Determine the (x, y) coordinate at the center of the cell enclosing the given text.  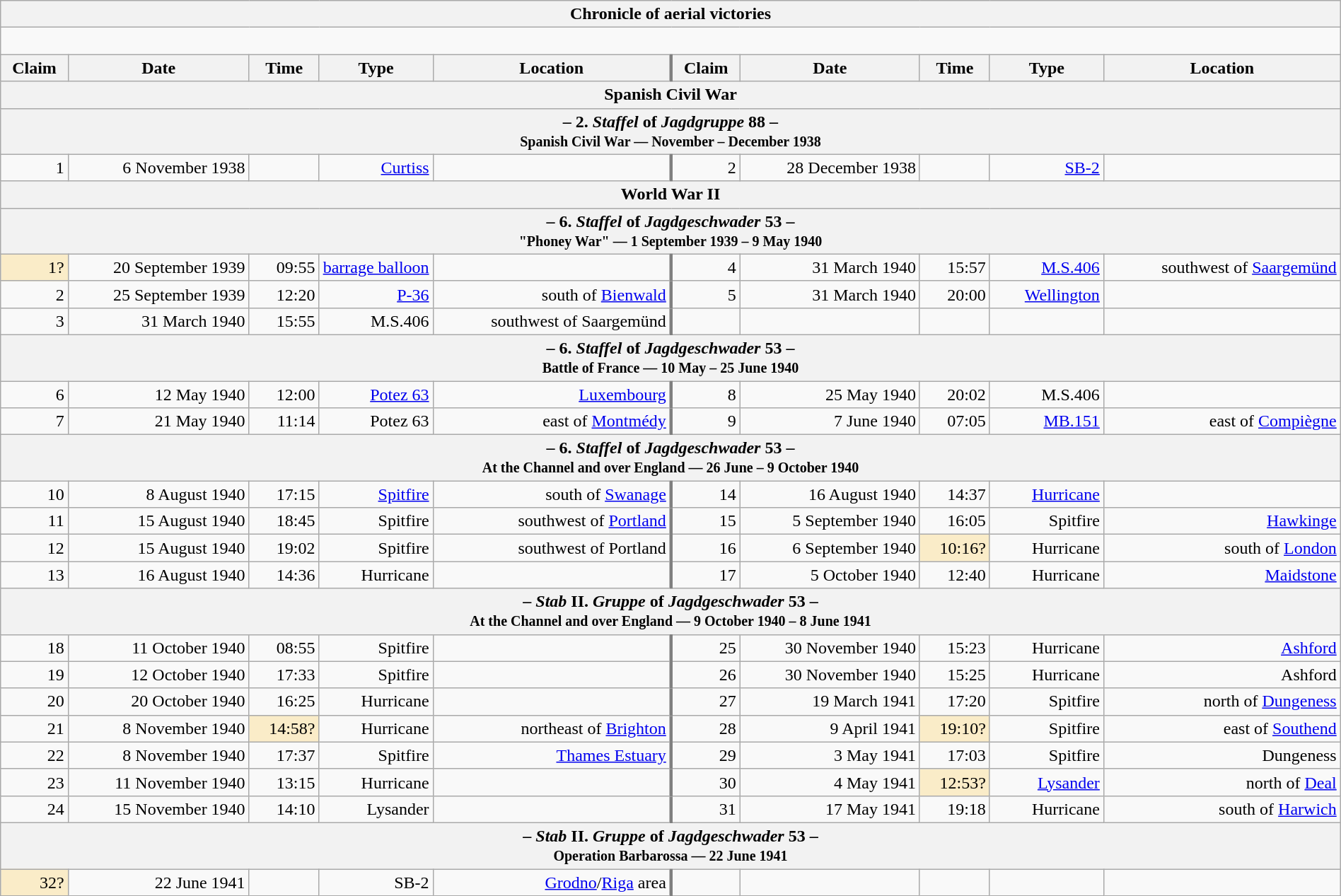
11 (34, 521)
18:45 (284, 521)
15:23 (955, 648)
27 (706, 702)
3 (34, 321)
20:02 (955, 394)
6 September 1940 (830, 548)
20 October 1940 (158, 702)
– 2. Staffel of Jagdgruppe 88 –Spanish Civil War — November – December 1938 (670, 132)
25 (706, 648)
– 6. Staffel of Jagdgeschwader 53 –Battle of France — 10 May – 25 June 1940 (670, 358)
28 December 1938 (830, 168)
32? (34, 882)
15:25 (955, 675)
12 October 1940 (158, 675)
12:20 (284, 294)
4 May 1941 (830, 782)
25 May 1940 (830, 394)
8 August 1940 (158, 494)
28 (706, 728)
6 November 1938 (158, 168)
12 May 1940 (158, 394)
25 September 1939 (158, 294)
22 (34, 755)
MB.151 (1047, 421)
barrage balloon (376, 267)
World War II (670, 194)
24 (34, 809)
14:36 (284, 575)
Maidstone (1222, 575)
6 (34, 394)
19:18 (955, 809)
14 (706, 494)
14:58? (284, 728)
19 March 1941 (830, 702)
Grodno/Riga area (552, 882)
Spanish Civil War (670, 95)
15:57 (955, 267)
19 (34, 675)
1 (34, 168)
17 May 1941 (830, 809)
14:37 (955, 494)
19:02 (284, 548)
northeast of Brighton (552, 728)
21 (34, 728)
15 November 1940 (158, 809)
P-36 (376, 294)
19:10? (955, 728)
5 September 1940 (830, 521)
29 (706, 755)
17:03 (955, 755)
5 (706, 294)
north of Deal (1222, 782)
11 November 1940 (158, 782)
17 (706, 575)
1? (34, 267)
9 April 1941 (830, 728)
11:14 (284, 421)
Dungeness (1222, 755)
south of London (1222, 548)
south of Harwich (1222, 809)
13 (34, 575)
17:37 (284, 755)
17:20 (955, 702)
8 (706, 394)
08:55 (284, 648)
12:53? (955, 782)
south of Swanage (552, 494)
09:55 (284, 267)
30 (706, 782)
22 June 1941 (158, 882)
13:15 (284, 782)
23 (34, 782)
Luxembourg (552, 394)
Thames Estuary (552, 755)
east of Compiègne (1222, 421)
10 (34, 494)
16:05 (955, 521)
Chronicle of aerial victories (670, 14)
Wellington (1047, 294)
– 6. Staffel of Jagdgeschwader 53 –"Phoney War" — 1 September 1939 – 9 May 1940 (670, 231)
15:55 (284, 321)
south of Bienwald (552, 294)
Curtiss (376, 168)
17:15 (284, 494)
Hawkinge (1222, 521)
16:25 (284, 702)
5 October 1940 (830, 575)
10:16? (955, 548)
26 (706, 675)
east of Southend (1222, 728)
18 (34, 648)
12:40 (955, 575)
– Stab II. Gruppe of Jagdgeschwader 53 –Operation Barbarossa — 22 June 1941 (670, 846)
11 October 1940 (158, 648)
20 September 1939 (158, 267)
20 (34, 702)
12:00 (284, 394)
17:33 (284, 675)
21 May 1940 (158, 421)
20:00 (955, 294)
7 (34, 421)
14:10 (284, 809)
07:05 (955, 421)
3 May 1941 (830, 755)
– 6. Staffel of Jagdgeschwader 53 –At the Channel and over England — 26 June – 9 October 1940 (670, 458)
4 (706, 267)
16 (706, 548)
7 June 1940 (830, 421)
9 (706, 421)
– Stab II. Gruppe of Jagdgeschwader 53 –At the Channel and over England — 9 October 1940 – 8 June 1941 (670, 611)
north of Dungeness (1222, 702)
12 (34, 548)
east of Montmédy (552, 421)
31 (706, 809)
15 (706, 521)
